For the text-containing cell, return its midpoint in [x, y] coordinate format. 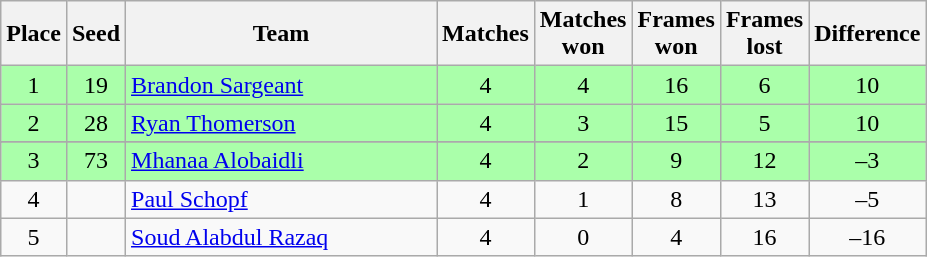
–5 [868, 199]
12 [764, 161]
28 [96, 123]
Frames won [676, 34]
Matches won [583, 34]
Brandon Sargeant [282, 85]
Frames lost [764, 34]
–3 [868, 161]
Seed [96, 34]
8 [676, 199]
0 [583, 237]
9 [676, 161]
Difference [868, 34]
Matches [486, 34]
–16 [868, 237]
6 [764, 85]
Ryan Thomerson [282, 123]
Team [282, 34]
Mhanaa Alobaidli [282, 161]
Place [34, 34]
13 [764, 199]
15 [676, 123]
Paul Schopf [282, 199]
73 [96, 161]
Soud Alabdul Razaq [282, 237]
19 [96, 85]
